Extract the [X, Y] coordinate from the center of the cell holding the provided text.  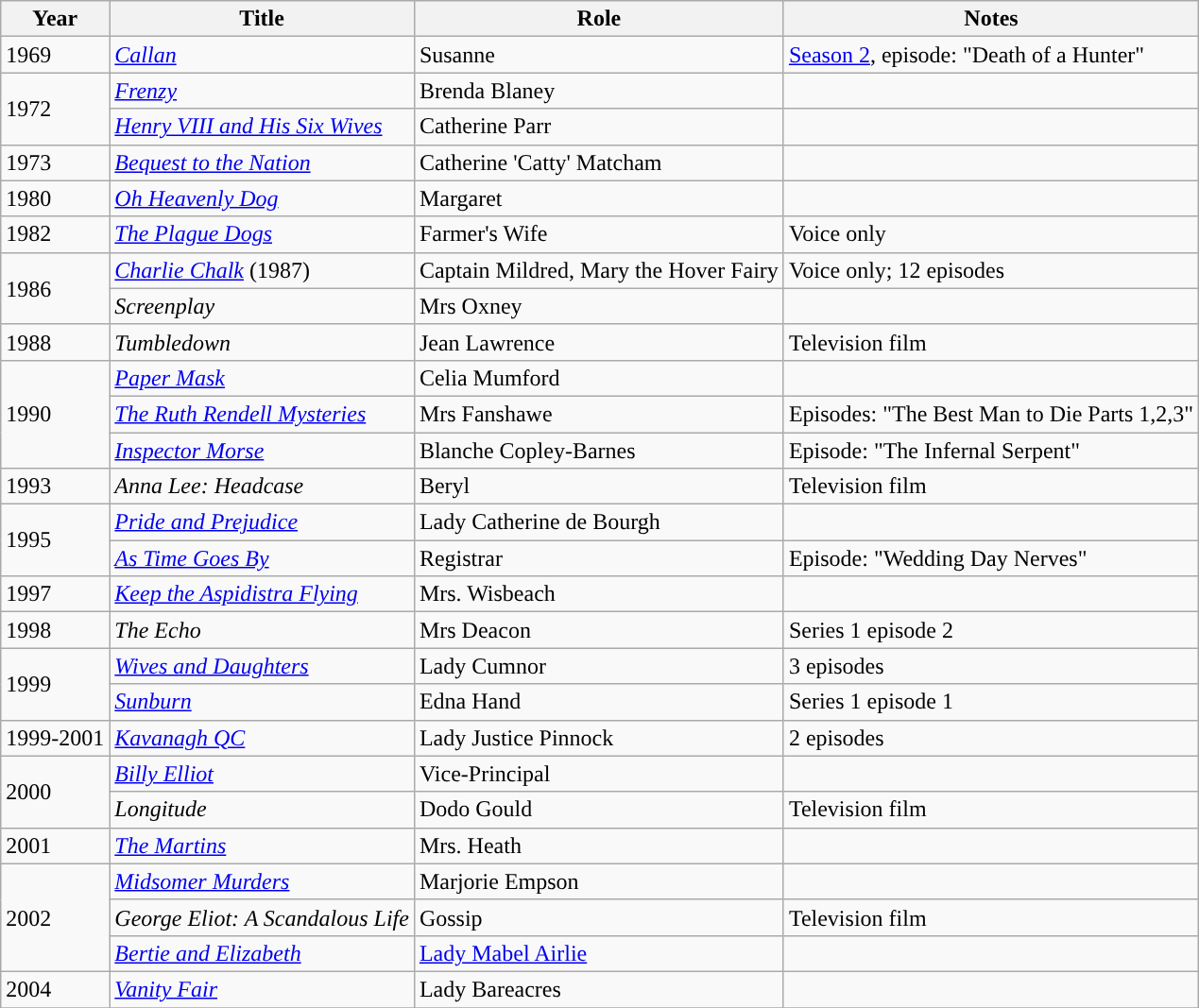
Susanne [599, 55]
1993 [55, 487]
Frenzy [263, 91]
1973 [55, 162]
Captain Mildred, Mary the Hover Fairy [599, 270]
Lady Mabel Airlie [599, 953]
Voice only; 12 episodes [990, 270]
Billy Elliot [263, 774]
1999-2001 [55, 738]
The Martins [263, 846]
Brenda Blaney [599, 91]
Voice only [990, 234]
Bequest to the Nation [263, 162]
Farmer's Wife [599, 234]
Vanity Fair [263, 989]
Jean Lawrence [599, 342]
Wives and Daughters [263, 666]
1995 [55, 540]
2001 [55, 846]
Edna Hand [599, 702]
The Plague Dogs [263, 234]
Role [599, 19]
Celia Mumford [599, 378]
1980 [55, 198]
Screenplay [263, 306]
1998 [55, 630]
Longitude [263, 810]
Sunburn [263, 702]
Callan [263, 55]
As Time Goes By [263, 558]
1972 [55, 109]
Mrs Oxney [599, 306]
Catherine 'Catty' Matcham [599, 162]
Episodes: "The Best Man to Die Parts 1,2,3" [990, 414]
1969 [55, 55]
Mrs Deacon [599, 630]
George Eliot: A Scandalous Life [263, 917]
Keep the Aspidistra Flying [263, 594]
Series 1 episode 2 [990, 630]
Margaret [599, 198]
Kavanagh QC [263, 738]
Episode: "The Infernal Serpent" [990, 451]
Catherine Parr [599, 127]
2000 [55, 792]
Lady Justice Pinnock [599, 738]
Marjorie Empson [599, 881]
1997 [55, 594]
2002 [55, 917]
Paper Mask [263, 378]
Beryl [599, 487]
Vice-Principal [599, 774]
Season 2, episode: "Death of a Hunter" [990, 55]
1990 [55, 414]
The Ruth Rendell Mysteries [263, 414]
Bertie and Elizabeth [263, 953]
Oh Heavenly Dog [263, 198]
Registrar [599, 558]
Gossip [599, 917]
3 episodes [990, 666]
Tumbledown [263, 342]
Title [263, 19]
Midsomer Murders [263, 881]
Anna Lee: Headcase [263, 487]
Inspector Morse [263, 451]
1988 [55, 342]
Mrs Fanshawe [599, 414]
Lady Catherine de Bourgh [599, 522]
2004 [55, 989]
Lady Cumnor [599, 666]
Mrs. Heath [599, 846]
Episode: "Wedding Day Nerves" [990, 558]
Dodo Gould [599, 810]
1982 [55, 234]
Pride and Prejudice [263, 522]
Notes [990, 19]
Charlie Chalk (1987) [263, 270]
Blanche Copley-Barnes [599, 451]
Series 1 episode 1 [990, 702]
2 episodes [990, 738]
The Echo [263, 630]
Lady Bareacres [599, 989]
Year [55, 19]
Mrs. Wisbeach [599, 594]
1999 [55, 684]
1986 [55, 288]
Henry VIII and His Six Wives [263, 127]
